Identify which cell holds the provided text, then report its [X, Y] central coordinate. 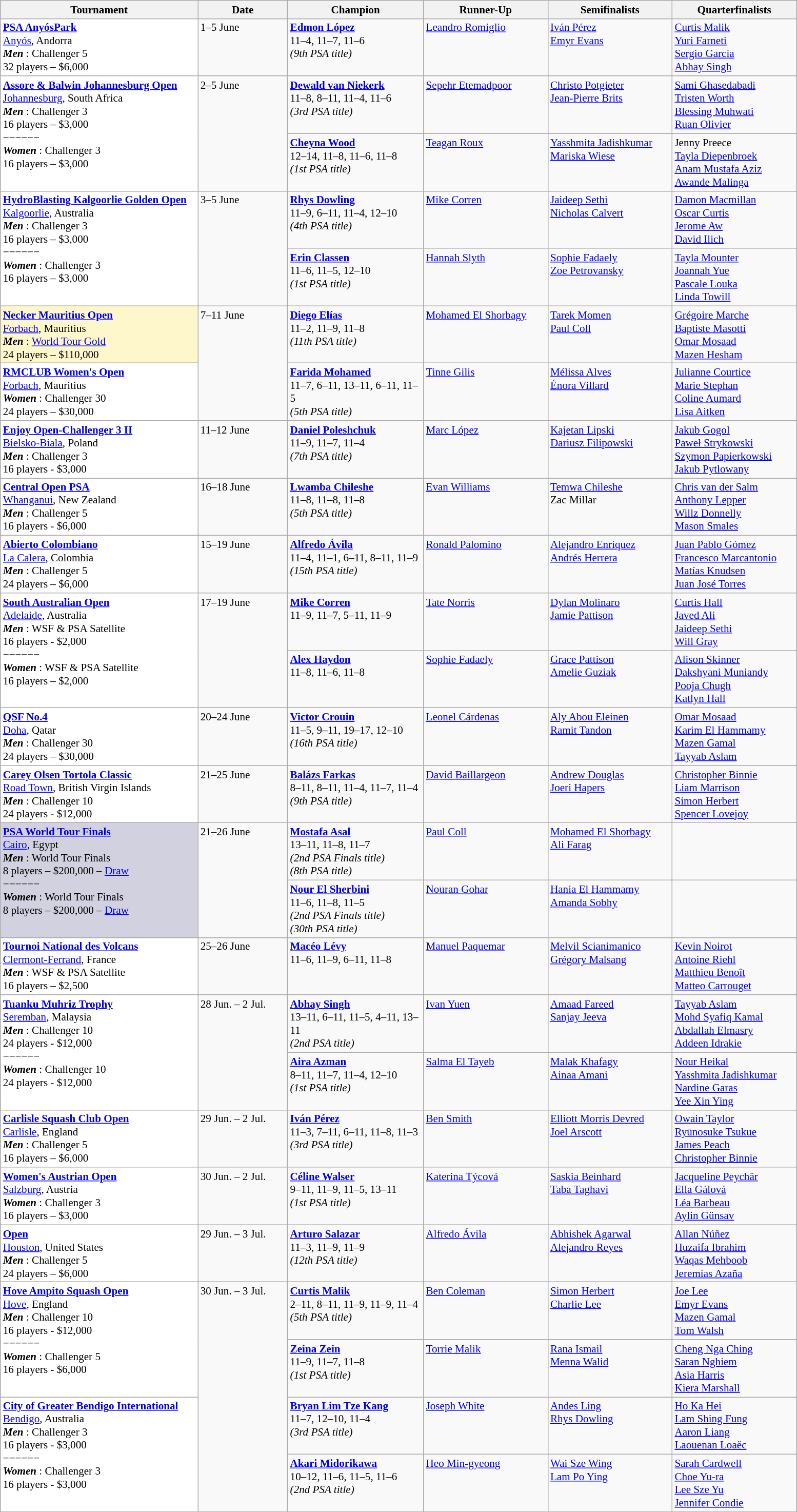
Allan Núñez Huzaifa Ibrahim Waqas Mehboob Jeremías Azaña [734, 1253]
Mohamed El Shorbagy [486, 335]
Necker Mauritius Open Forbach, Mauritius Men : World Tour Gold24 players – $110,000 [99, 335]
Grégoire Marche Baptiste Masotti Omar Mosaad Mazen Hesham [734, 335]
Tate Norris [486, 622]
South Australian Open Adelaide, Australia Men : WSF & PSA Satellite16 players - $2,000−−−−−− Women : WSF & PSA Satellite16 players – $2,000 [99, 651]
Wai Sze Wing Lam Po Ying [610, 1483]
Farida Mohamed11–7, 6–11, 13–11, 6–11, 11–5(5th PSA title) [356, 392]
Juan Pablo Gómez Francesco Marcantonio Matías Knudsen Juan José Torres [734, 564]
Aly Abou Eleinen Ramit Tandon [610, 737]
20–24 June [243, 737]
Yasshmita Jadishkumar Mariska Wiese [610, 162]
Macéo Lévy11–6, 11–9, 6–11, 11–8 [356, 966]
Quarterfinalists [734, 9]
Saskia Beinhard Taba Taghavi [610, 1196]
Diego Elías11–2, 11–9, 11–8(11th PSA title) [356, 335]
Damon Macmillan Oscar Curtis Jerome Aw David Ilich [734, 220]
1–5 June [243, 47]
Chris van der Salm Anthony Lepper Willz Donnelly Mason Smales [734, 507]
Owain Taylor Ryūnosuke Tsukue James Peach Christopher Binnie [734, 1138]
Hove Ampito Squash Open Hove, England Men : Challenger 1016 players - $12,000−−−−−− Women : Challenger 516 players - $6,000 [99, 1340]
Abhay Singh13–11, 6–11, 11–5, 4–11, 13–11(2nd PSA title) [356, 1024]
28 Jun. – 2 Jul. [243, 1052]
Evan Williams [486, 507]
21–26 June [243, 880]
Abierto Colombiano La Calera, Colombia Men : Challenger 524 players – $6,000 [99, 564]
29 Jun. – 3 Jul. [243, 1253]
21–25 June [243, 794]
17–19 June [243, 651]
29 Jun. – 2 Jul. [243, 1138]
Bryan Lim Tze Kang11–7, 12–10, 11–4(3rd PSA title) [356, 1426]
Tournament [99, 9]
Teagan Roux [486, 162]
30 Jun. – 2 Jul. [243, 1196]
Kajetan Lipski Dariusz Filipowski [610, 449]
Rana Ismail Menna Walid [610, 1368]
Christo Potgieter Jean-Pierre Brits [610, 105]
Victor Crouin11–5, 9–11, 19–17, 12–10(16th PSA title) [356, 737]
QSF No.4 Doha, Qatar Men : Challenger 3024 players – $30,000 [99, 737]
Leonel Cárdenas [486, 737]
Central Open PSA Whanganui, New Zealand Men : Challenger 516 players - $6,000 [99, 507]
Leandro Romiglio [486, 47]
Curtis Hall Javed Ali Jaideep Sethi Will Gray [734, 622]
Elliott Morris Devred Joel Arscott [610, 1138]
Salma El Tayeb [486, 1081]
Abhishek Agarwal Alejandro Reyes [610, 1253]
Assore & Balwin Johannesburg Open Johannesburg, South Africa Men : Challenger 316 players – $3,000−−−−−− Women : Challenger 316 players – $3,000 [99, 133]
Alex Haydon11–8, 11–6, 11–8 [356, 679]
PSA World Tour Finals Cairo, Egypt Men : World Tour Finals8 players – $200,000 – Draw−−−−−− Women : World Tour Finals8 players – $200,000 – Draw [99, 880]
David Baillargeon [486, 794]
Open Houston, United States Men : Challenger 524 players – $6,000 [99, 1253]
Paul Coll [486, 851]
Tinne Gilis [486, 392]
Arturo Salazar11–3, 11–9, 11–9(12th PSA title) [356, 1253]
Ivan Yuen [486, 1024]
Nouran Gohar [486, 909]
Erin Classen11–6, 11–5, 12–10(1st PSA title) [356, 277]
Tarek Momen Paul Coll [610, 335]
Alfredo Ávila11–4, 11–1, 6–11, 8–11, 11–9(15th PSA title) [356, 564]
Dylan Molinaro Jamie Pattison [610, 622]
Curtis Malik Yuri Farneti Sergio García Abhay Singh [734, 47]
Champion [356, 9]
Alejandro Enríquez Andrés Herrera [610, 564]
Melvil Scianimanico Grégory Malsang [610, 966]
Ho Ka Hei Lam Shing Fung Aaron Liang Laouenan Loaëc [734, 1426]
Sarah Cardwell Choe Yu-ra Lee Sze Yu Jennifer Condie [734, 1483]
16–18 June [243, 507]
Edmon López11–4, 11–7, 11–6(9th PSA title) [356, 47]
Iván Pérez Emyr Evans [610, 47]
Katerina Týcová [486, 1196]
Rhys Dowling11–9, 6–11, 11–4, 12–10(4th PSA title) [356, 220]
Andrew Douglas Joeri Hapers [610, 794]
Ben Smith [486, 1138]
25–26 June [243, 966]
Semifinalists [610, 9]
Tuanku Muhriz Trophy Seremban, Malaysia Men : Challenger 1024 players - $12,000−−−−−− Women : Challenger 1024 players - $12,000 [99, 1052]
Dewald van Niekerk11–8, 8–11, 11–4, 11–6(3rd PSA title) [356, 105]
Tayyab Aslam Mohd Syafiq Kamal Abdallah Elmasry Addeen Idrakie [734, 1024]
Carlisle Squash Club Open Carlisle, England Men : Challenger 516 players – $6,000 [99, 1138]
3–5 June [243, 248]
7–11 June [243, 363]
Akari Midorikawa10–12, 11–6, 11–5, 11–6(2nd PSA title) [356, 1483]
Andes Ling Rhys Dowling [610, 1426]
Sepehr Etemadpoor [486, 105]
Joe Lee Emyr Evans Mazen Gamal Tom Walsh [734, 1311]
Ronald Palomino [486, 564]
Alfredo Ávila [486, 1253]
30 Jun. – 3 Jul. [243, 1397]
Mohamed El Shorbagy Ali Farag [610, 851]
Temwa Chileshe Zac Millar [610, 507]
Jakub Gogol Paweł Strykowski Szymon Papierkowski Jakub Pytlowany [734, 449]
Sami Ghasedabadi Tristen Worth Blessing Muhwati Ruan Olivier [734, 105]
Alison Skinner Dakshyani Muniandy Pooja Chugh Katlyn Hall [734, 679]
Balázs Farkas8–11, 8–11, 11–4, 11–7, 11–4(9th PSA title) [356, 794]
RMCLUB Women's Open Forbach, Mauritius Women : Challenger 3024 players – $30,000 [99, 392]
Julianne Courtice Marie Stephan Coline Aumard Lisa Aitken [734, 392]
Jaideep Sethi Nicholas Calvert [610, 220]
Mike Corren11–9, 11–7, 5–11, 11–9 [356, 622]
Jacqueline Peychär Ella Gálová Léa Barbeau Aylin Günsav [734, 1196]
City of Greater Bendigo International Bendigo, Australia Men : Challenger 316 players - $3,000−−−−−− Women : Challenger 316 players - $3,000 [99, 1455]
Mélissa Alves Énora Villard [610, 392]
Date [243, 9]
Nour El Sherbini11–6, 11–8, 11–5(2nd PSA Finals title)(30th PSA title) [356, 909]
HydroBlasting Kalgoorlie Golden Open Kalgoorlie, Australia Men : Challenger 316 players – $3,000−−−−−− Women : Challenger 316 players – $3,000 [99, 248]
15–19 June [243, 564]
PSA AnyósPark Anyós, Andorra Men : Challenger 532 players – $6,000 [99, 47]
Enjoy Open-Challenger 3 II Bielsko-Biala, Poland Men : Challenger 316 players - $3,000 [99, 449]
11–12 June [243, 449]
Nour Heikal Yasshmita Jadishkumar Nardine Garas Yee Xin Ying [734, 1081]
Aira Azman8–11, 11–7, 11–4, 12–10(1st PSA title) [356, 1081]
Curtis Malik2–11, 8–11, 11–9, 11–9, 11–4(5th PSA title) [356, 1311]
Kevin Noirot Antoine Riehl Matthieu Benoît Matteo Carrouget [734, 966]
Malak Khafagy Ainaa Amani [610, 1081]
2–5 June [243, 133]
Sophie Fadaely Zoe Petrovansky [610, 277]
Amaad Fareed Sanjay Jeeva [610, 1024]
Christopher Binnie Liam Marrison Simon Herbert Spencer Lovejoy [734, 794]
Joseph White [486, 1426]
Omar Mosaad Karim El Hammamy Mazen Gamal Tayyab Aslam [734, 737]
Torrie Malik [486, 1368]
Céline Walser9–11, 11–9, 11–5, 13–11(1st PSA title) [356, 1196]
Hania El Hammamy Amanda Sobhy [610, 909]
Carey Olsen Tortola Classic Road Town, British Virgin Islands Men : Challenger 1024 players - $12,000 [99, 794]
Iván Pérez11–3, 7–11, 6–11, 11–8, 11–3(3rd PSA title) [356, 1138]
Tayla Mounter Joannah Yue Pascale Louka Linda Towill [734, 277]
Mostafa Asal13–11, 11–8, 11–7(2nd PSA Finals title)(8th PSA title) [356, 851]
Manuel Paquemar [486, 966]
Ben Coleman [486, 1311]
Daniel Poleshchuk11–9, 11–7, 11–4(7th PSA title) [356, 449]
Runner-Up [486, 9]
Heo Min-gyeong [486, 1483]
Grace Pattison Amelie Guziak [610, 679]
Women's Austrian Open Salzburg, Austria Women : Challenger 316 players – $3,000 [99, 1196]
Marc López [486, 449]
Zeina Zein11–9, 11–7, 11–8(1st PSA title) [356, 1368]
Lwamba Chileshe11–8, 11–8, 11–8(5th PSA title) [356, 507]
Hannah Slyth [486, 277]
Sophie Fadaely [486, 679]
Cheng Nga Ching Saran Nghiem Asia Harris Kiera Marshall [734, 1368]
Tournoi National des Volcans Clermont-Ferrand, France Men : WSF & PSA Satellite16 players – $2,500 [99, 966]
Mike Corren [486, 220]
Simon Herbert Charlie Lee [610, 1311]
Cheyna Wood12–14, 11–8, 11–6, 11–8(1st PSA title) [356, 162]
Jenny Preece Tayla Diepenbroek Anam Mustafa Aziz Awande Malinga [734, 162]
